Determine the (x, y) coordinate at the center of the cell enclosing the given text.  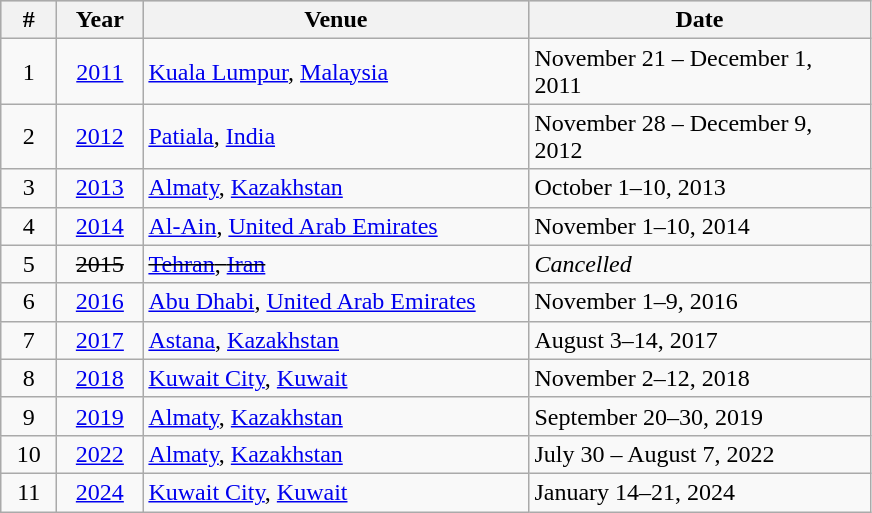
2015 (100, 264)
4 (29, 226)
2011 (100, 72)
2019 (100, 416)
# (29, 20)
Astana, Kazakhstan (336, 340)
2013 (100, 188)
Date (700, 20)
2017 (100, 340)
September 20–30, 2019 (700, 416)
Tehran, Iran (336, 264)
Cancelled (700, 264)
Kuala Lumpur, Malaysia (336, 72)
9 (29, 416)
November 21 – December 1, 2011 (700, 72)
8 (29, 378)
November 1–9, 2016 (700, 302)
3 (29, 188)
2022 (100, 454)
November 28 – December 9, 2012 (700, 136)
2014 (100, 226)
2018 (100, 378)
2024 (100, 492)
Venue (336, 20)
2016 (100, 302)
2 (29, 136)
2012 (100, 136)
6 (29, 302)
November 2–12, 2018 (700, 378)
11 (29, 492)
7 (29, 340)
Abu Dhabi, United Arab Emirates (336, 302)
August 3–14, 2017 (700, 340)
January 14–21, 2024 (700, 492)
October 1–10, 2013 (700, 188)
5 (29, 264)
July 30 – August 7, 2022 (700, 454)
Patiala, India (336, 136)
Al-Ain, United Arab Emirates (336, 226)
10 (29, 454)
November 1–10, 2014 (700, 226)
1 (29, 72)
Year (100, 20)
